Detect which cell encompasses the target text, then output its (x, y) center coordinate. 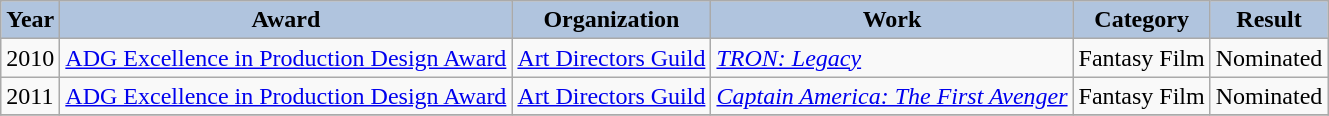
Category (1142, 20)
Captain America: The First Avenger (892, 96)
Work (892, 20)
TRON: Legacy (892, 58)
Organization (612, 20)
Year (30, 20)
Award (286, 20)
2011 (30, 96)
Result (1269, 20)
2010 (30, 58)
